Locate the cell with the specified text and output its [x, y] center coordinate. 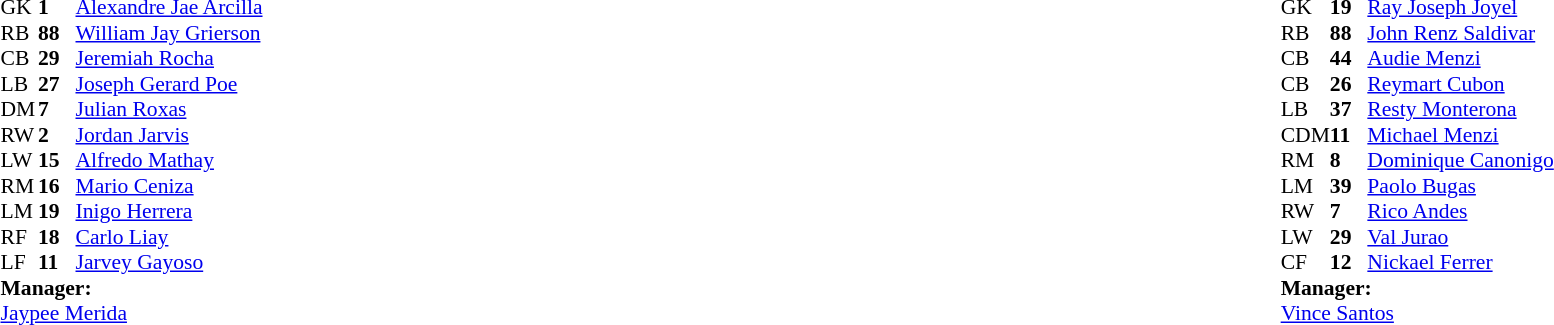
LF [19, 263]
Julian Roxas [170, 109]
CDM [1306, 135]
18 [57, 237]
Carlo Liay [170, 237]
37 [1349, 109]
27 [57, 84]
CF [1306, 263]
John Renz Saldivar [1460, 33]
39 [1349, 186]
26 [1349, 84]
Nickael Ferrer [1460, 263]
15 [57, 161]
Jarvey Gayoso [170, 263]
William Jay Grierson [170, 33]
44 [1349, 59]
19 [57, 211]
2 [57, 135]
Jeremiah Rocha [170, 59]
Alfredo Mathay [170, 161]
RF [19, 237]
Dominique Canonigo [1460, 161]
12 [1349, 263]
Resty Monterona [1460, 109]
16 [57, 186]
Jordan Jarvis [170, 135]
Inigo Herrera [170, 211]
Mario Ceniza [170, 186]
Rico Andes [1460, 211]
DM [19, 109]
Audie Menzi [1460, 59]
Michael Menzi [1460, 135]
Reymart Cubon [1460, 84]
Joseph Gerard Poe [170, 84]
8 [1349, 161]
Val Jurao [1460, 237]
Paolo Bugas [1460, 186]
